Find where the given text appears and provide that cell's center as [x, y] coordinate. 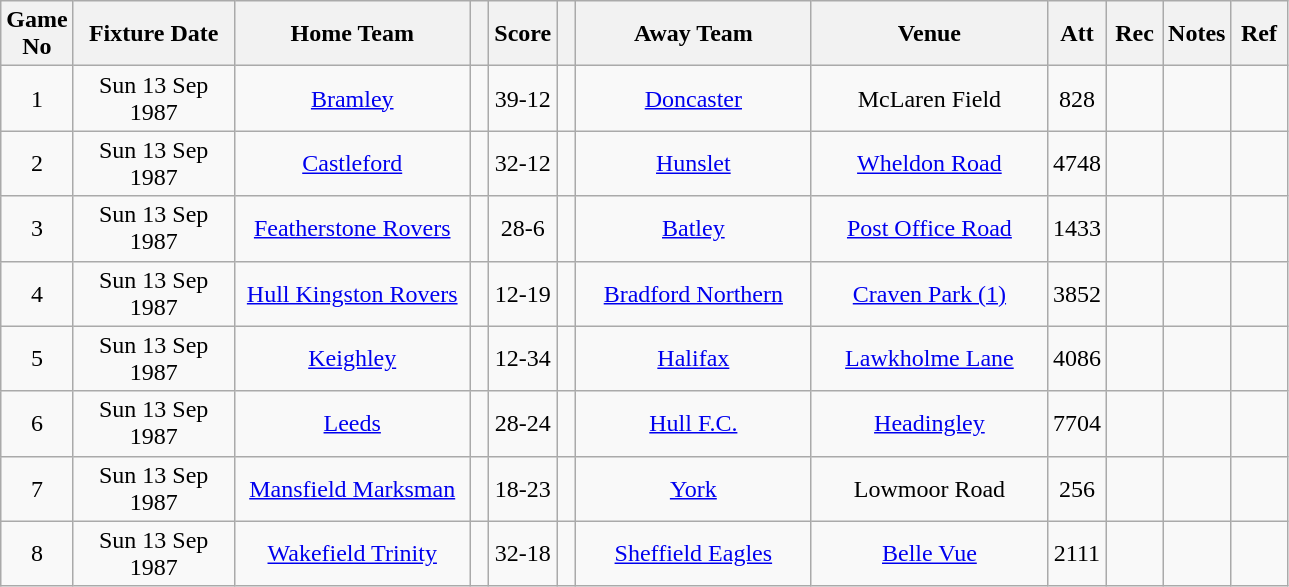
5 [37, 358]
1 [37, 98]
York [693, 488]
Keighley [352, 358]
4 [37, 294]
12-34 [523, 358]
28-6 [523, 228]
Hull Kingston Rovers [352, 294]
Away Team [693, 34]
Rec [1135, 34]
Sheffield Eagles [693, 554]
4748 [1076, 164]
2 [37, 164]
Batley [693, 228]
7704 [1076, 424]
Castleford [352, 164]
Post Office Road [929, 228]
Home Team [352, 34]
Lowmoor Road [929, 488]
Halifax [693, 358]
Leeds [352, 424]
12-19 [523, 294]
Hunslet [693, 164]
McLaren Field [929, 98]
Game No [37, 34]
3852 [1076, 294]
Score [523, 34]
Hull F.C. [693, 424]
6 [37, 424]
Mansfield Marksman [352, 488]
Craven Park (1) [929, 294]
2111 [1076, 554]
3 [37, 228]
28-24 [523, 424]
828 [1076, 98]
Lawkholme Lane [929, 358]
7 [37, 488]
Doncaster [693, 98]
39-12 [523, 98]
Fixture Date [154, 34]
32-12 [523, 164]
Bramley [352, 98]
Wakefield Trinity [352, 554]
Featherstone Rovers [352, 228]
1433 [1076, 228]
8 [37, 554]
32-18 [523, 554]
Headingley [929, 424]
Venue [929, 34]
Ref [1259, 34]
Notes [1197, 34]
256 [1076, 488]
Att [1076, 34]
18-23 [523, 488]
4086 [1076, 358]
Bradford Northern [693, 294]
Wheldon Road [929, 164]
Belle Vue [929, 554]
